Return the [X, Y] coordinate for the center point of the cell that contains the specified text.  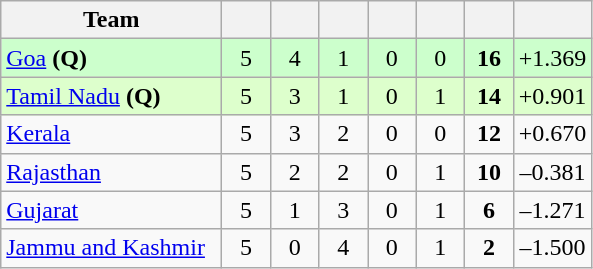
12 [490, 134]
–1.271 [552, 210]
14 [490, 96]
16 [490, 58]
Goa (Q) [112, 58]
Rajasthan [112, 172]
+0.901 [552, 96]
–0.381 [552, 172]
Gujarat [112, 210]
6 [490, 210]
Tamil Nadu (Q) [112, 96]
Team [112, 20]
Jammu and Kashmir [112, 248]
–1.500 [552, 248]
10 [490, 172]
Kerala [112, 134]
+1.369 [552, 58]
+0.670 [552, 134]
